Locate the cell with the specified text and output its [X, Y] center coordinate. 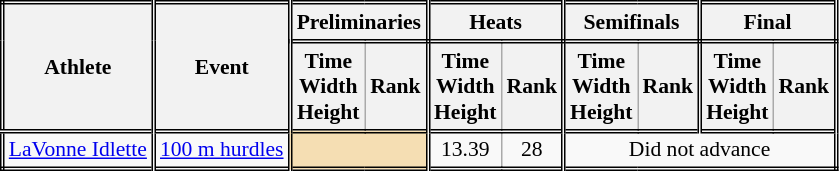
LaVonne Idlette [78, 150]
Did not advance [700, 150]
Preliminaries [358, 22]
Event [222, 67]
Semifinals [632, 22]
Heats [496, 22]
28 [532, 150]
13.39 [465, 150]
Athlete [78, 67]
Final [768, 22]
100 m hurdles [222, 150]
